Output the [x, y] coordinate of the center of the cell containing the given text.  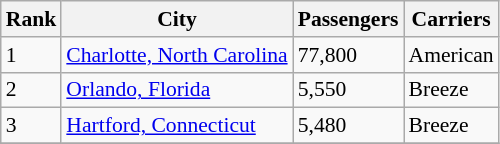
Hartford, Connecticut [176, 126]
City [176, 19]
Orlando, Florida [176, 90]
77,800 [348, 55]
Charlotte, North Carolina [176, 55]
5,550 [348, 90]
5,480 [348, 126]
3 [32, 126]
American [452, 55]
Rank [32, 19]
Carriers [452, 19]
1 [32, 55]
2 [32, 90]
Passengers [348, 19]
